Return (x, y) of the center of cell containing provided text 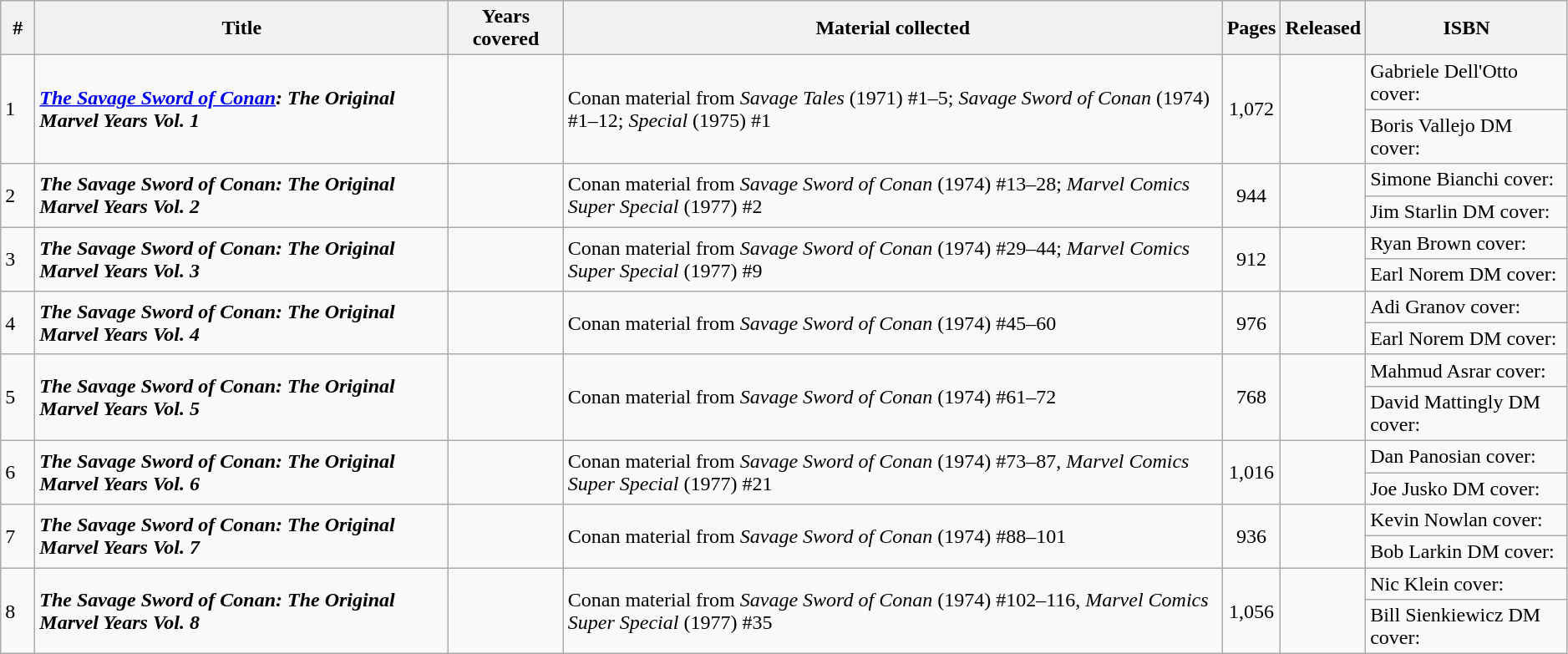
6 (18, 472)
Conan material from Savage Sword of Conan (1974) #13–28; Marvel Comics Super Special (1977) #2 (892, 195)
Conan material from Savage Tales (1971) #1–5; Savage Sword of Conan (1974) #1–12; Special (1975) #1 (892, 109)
Material collected (892, 28)
Joe Jusko DM cover: (1467, 489)
Simone Bianchi cover: (1467, 180)
Jim Starlin DM cover: (1467, 211)
Title (242, 28)
Bob Larkin DM cover: (1467, 552)
The Savage Sword of Conan: The Original Marvel Years Vol. 5 (242, 398)
976 (1251, 322)
The Savage Sword of Conan: The Original Marvel Years Vol. 1 (242, 109)
1,056 (1251, 611)
David Mattingly DM cover: (1467, 413)
8 (18, 611)
Gabriele Dell'Otto cover: (1467, 82)
Conan material from Savage Sword of Conan (1974) #61–72 (892, 398)
The Savage Sword of Conan: The Original Marvel Years Vol. 8 (242, 611)
944 (1251, 195)
Years covered (506, 28)
Adi Granov cover: (1467, 307)
2 (18, 195)
The Savage Sword of Conan: The Original Marvel Years Vol. 4 (242, 322)
Conan material from Savage Sword of Conan (1974) #45–60 (892, 322)
4 (18, 322)
Conan material from Savage Sword of Conan (1974) #88–101 (892, 536)
Pages (1251, 28)
7 (18, 536)
1,016 (1251, 472)
1,072 (1251, 109)
Bill Sienkiewicz DM cover: (1467, 626)
768 (1251, 398)
The Savage Sword of Conan: The Original Marvel Years Vol. 2 (242, 195)
1 (18, 109)
Ryan Brown cover: (1467, 243)
Released (1323, 28)
The Savage Sword of Conan: The Original Marvel Years Vol. 7 (242, 536)
ISBN (1467, 28)
Kevin Nowlan cover: (1467, 520)
3 (18, 259)
5 (18, 398)
Boris Vallejo DM cover: (1467, 137)
Conan material from Savage Sword of Conan (1974) #73–87, Marvel Comics Super Special (1977) #21 (892, 472)
The Savage Sword of Conan: The Original Marvel Years Vol. 6 (242, 472)
Conan material from Savage Sword of Conan (1974) #29–44; Marvel Comics Super Special (1977) #9 (892, 259)
936 (1251, 536)
# (18, 28)
Conan material from Savage Sword of Conan (1974) #102–116, Marvel Comics Super Special (1977) #35 (892, 611)
912 (1251, 259)
Dan Panosian cover: (1467, 456)
Nic Klein cover: (1467, 584)
Mahmud Asrar cover: (1467, 370)
The Savage Sword of Conan: The Original Marvel Years Vol. 3 (242, 259)
